Return [x, y] of the center of cell containing provided text 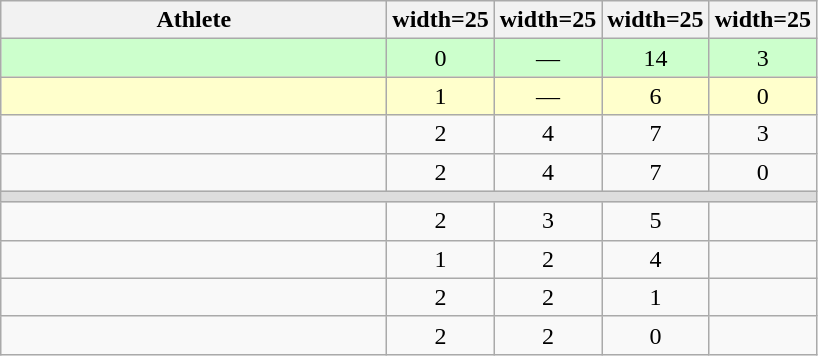
5 [656, 221]
Athlete [194, 20]
6 [656, 96]
14 [656, 58]
